Find where the given text appears and provide that cell's center as (X, Y) coordinate. 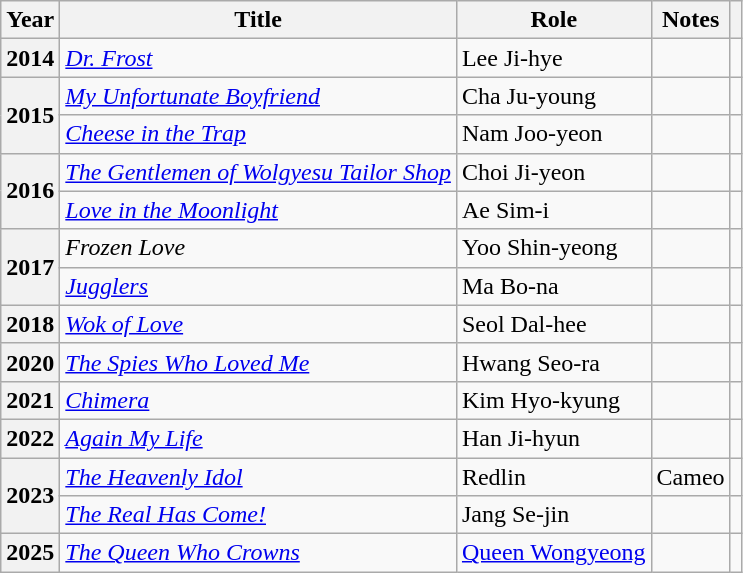
Han Ji-hyun (554, 438)
Frozen Love (258, 248)
2022 (30, 438)
Kim Hyo-kyung (554, 400)
Queen Wongyeong (554, 553)
Notes (690, 20)
2017 (30, 267)
Cameo (690, 477)
2021 (30, 400)
Wok of Love (258, 324)
The Heavenly Idol (258, 477)
2018 (30, 324)
2014 (30, 58)
Cha Ju-young (554, 96)
Nam Joo-yeon (554, 134)
The Real Has Come! (258, 515)
2016 (30, 191)
Ae Sim-i (554, 210)
The Spies Who Loved Me (258, 362)
Hwang Seo-ra (554, 362)
Year (30, 20)
The Queen Who Crowns (258, 553)
Title (258, 20)
2015 (30, 115)
2023 (30, 496)
Ma Bo-na (554, 286)
My Unfortunate Boyfriend (258, 96)
Lee Ji-hye (554, 58)
Redlin (554, 477)
Dr. Frost (258, 58)
Love in the Moonlight (258, 210)
Cheese in the Trap (258, 134)
The Gentlemen of Wolgyesu Tailor Shop (258, 172)
Jang Se-jin (554, 515)
Role (554, 20)
2025 (30, 553)
Jugglers (258, 286)
Yoo Shin-yeong (554, 248)
Choi Ji-yeon (554, 172)
Seol Dal-hee (554, 324)
2020 (30, 362)
Chimera (258, 400)
Again My Life (258, 438)
